Determine the [x, y] coordinate at the center of the cell enclosing the given text.  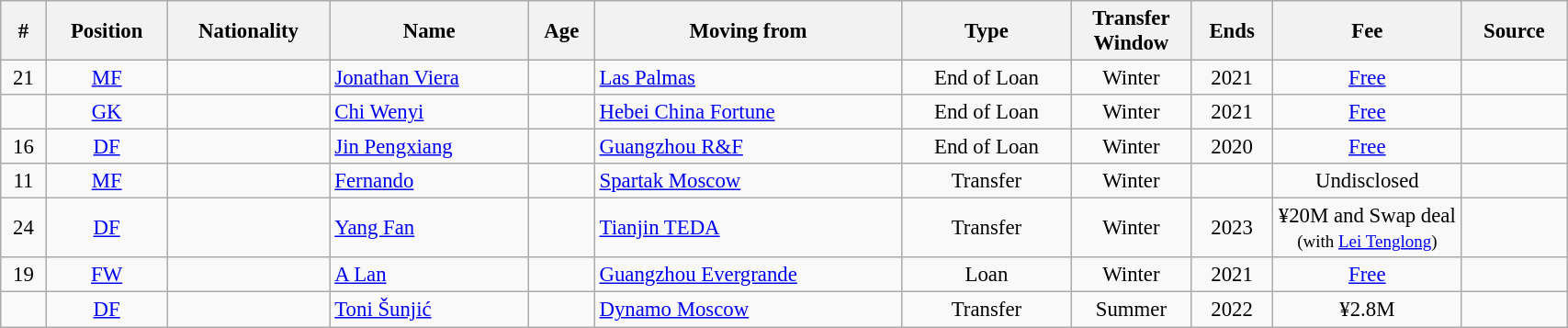
Spartak Moscow [748, 181]
Summer [1132, 310]
Chi Wenyi [429, 112]
Hebei China Fortune [748, 112]
FW [107, 275]
GK [107, 112]
Jin Pengxiang [429, 147]
Loan [987, 275]
Position [107, 31]
Yang Fan [429, 228]
19 [24, 275]
Transfer Window [1132, 31]
Guangzhou Evergrande [748, 275]
2020 [1233, 147]
Type [987, 31]
11 [24, 181]
Name [429, 31]
16 [24, 147]
¥20M and Swap deal (with Lei Tenglong) [1368, 228]
Undisclosed [1368, 181]
¥2.8M [1368, 310]
21 [24, 78]
24 [24, 228]
Las Palmas [748, 78]
2022 [1233, 310]
Ends [1233, 31]
Fernando [429, 181]
Source [1514, 31]
Fee [1368, 31]
A Lan [429, 275]
2023 [1233, 228]
Jonathan Viera [429, 78]
# [24, 31]
Moving from [748, 31]
Guangzhou R&F [748, 147]
Tianjin TEDA [748, 228]
Age [561, 31]
Dynamo Moscow [748, 310]
Nationality [248, 31]
Toni Šunjić [429, 310]
